Provide the [X, Y] coordinate of the cell's center where the given text is located.  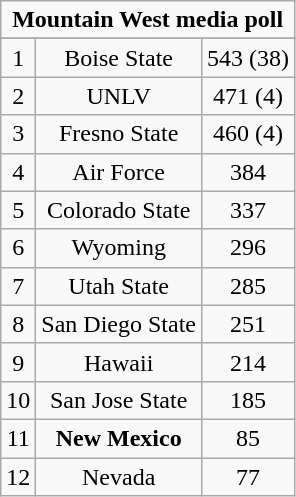
11 [18, 438]
8 [18, 324]
77 [248, 477]
7 [18, 286]
Air Force [119, 172]
296 [248, 248]
543 (38) [248, 58]
Fresno State [119, 134]
Colorado State [119, 210]
Hawaii [119, 362]
Mountain West media poll [148, 20]
214 [248, 362]
San Diego State [119, 324]
New Mexico [119, 438]
12 [18, 477]
1 [18, 58]
285 [248, 286]
2 [18, 96]
San Jose State [119, 400]
Utah State [119, 286]
Nevada [119, 477]
4 [18, 172]
10 [18, 400]
Boise State [119, 58]
471 (4) [248, 96]
185 [248, 400]
UNLV [119, 96]
384 [248, 172]
Wyoming [119, 248]
3 [18, 134]
85 [248, 438]
460 (4) [248, 134]
9 [18, 362]
337 [248, 210]
251 [248, 324]
5 [18, 210]
6 [18, 248]
